Determine the (X, Y) coordinate at the center of the cell enclosing the given text.  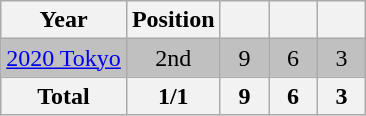
1/1 (173, 96)
Total (64, 96)
2020 Tokyo (64, 58)
2nd (173, 58)
Position (173, 20)
Year (64, 20)
